Provide the [X, Y] coordinate of the cell's center where the given text is located.  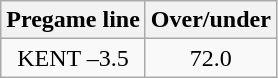
KENT –3.5 [74, 58]
72.0 [210, 58]
Over/under [210, 20]
Pregame line [74, 20]
